Pinpoint the cell where the given text exists, returning its (x, y) midpoint coordinate. 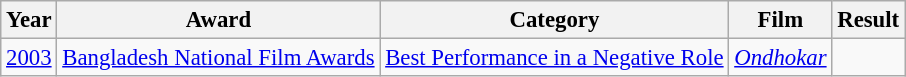
Year (29, 20)
Result (868, 20)
Award (218, 20)
Ondhokar (780, 58)
Bangladesh National Film Awards (218, 58)
Best Performance in a Negative Role (554, 58)
2003 (29, 58)
Category (554, 20)
Film (780, 20)
